Scan for the cell matching the given text and deliver its [X, Y] coordinate at center. 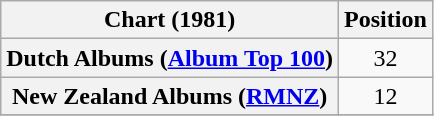
Position [386, 20]
Chart (1981) [170, 20]
Dutch Albums (Album Top 100) [170, 58]
New Zealand Albums (RMNZ) [170, 96]
32 [386, 58]
12 [386, 96]
